Determine the (X, Y) coordinate at the center of the cell enclosing the given text.  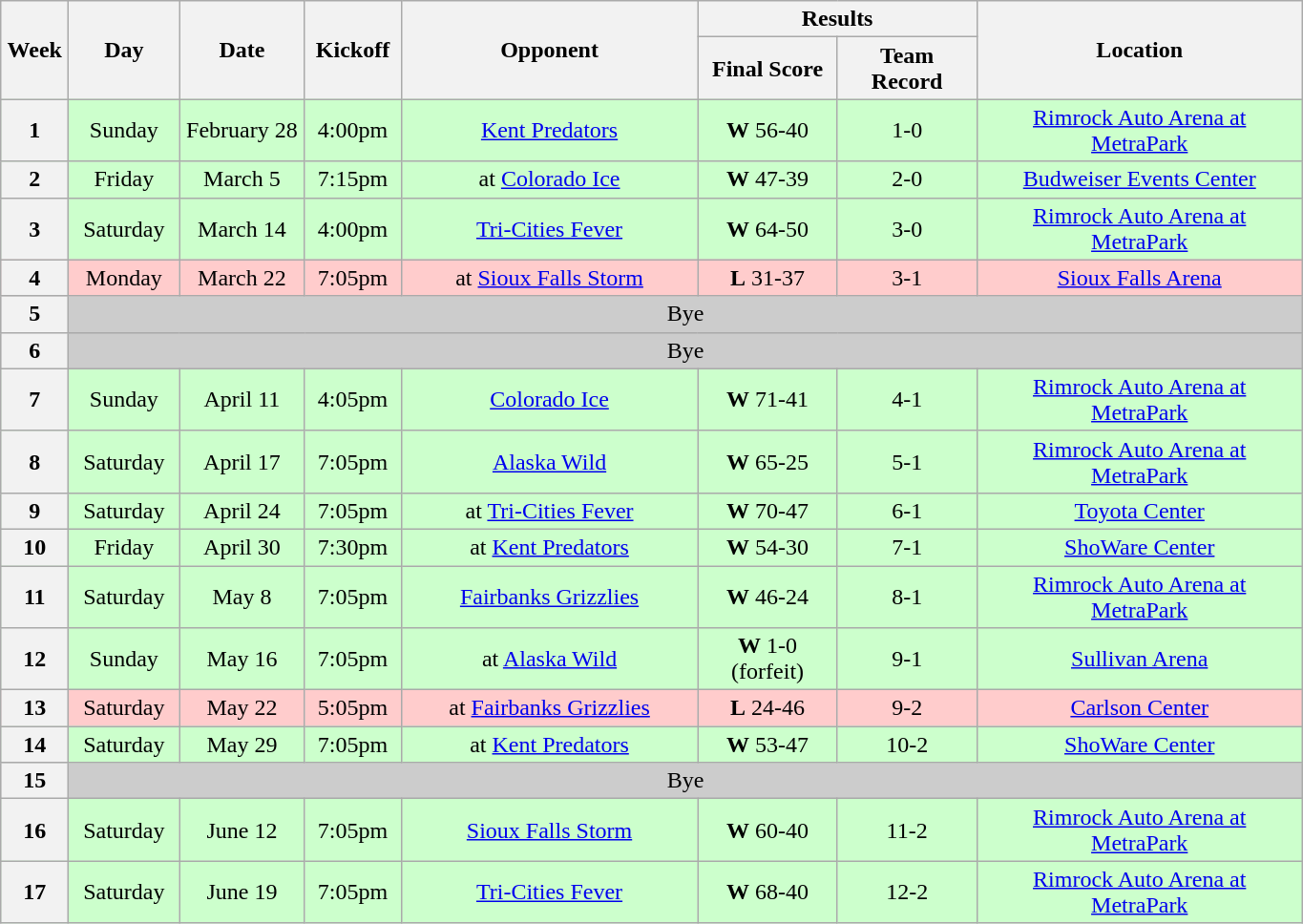
Sioux Falls Arena (1140, 278)
May 22 (242, 708)
Kent Predators (550, 130)
Carlson Center (1140, 708)
5-1 (907, 462)
W 1-0 (forfeit) (767, 659)
March 14 (242, 229)
W 46-24 (767, 596)
10 (34, 547)
7:30pm (353, 547)
8-1 (907, 596)
1 (34, 130)
Sullivan Arena (1140, 659)
7 (34, 399)
W 68-40 (767, 892)
17 (34, 892)
Team Record (907, 69)
at Colorado Ice (550, 179)
Final Score (767, 69)
W 56-40 (767, 130)
W 65-25 (767, 462)
February 28 (242, 130)
April 11 (242, 399)
May 29 (242, 745)
7:15pm (353, 179)
at Fairbanks Grizzlies (550, 708)
16 (34, 830)
at Sioux Falls Storm (550, 278)
10-2 (907, 745)
4-1 (907, 399)
5:05pm (353, 708)
Location (1140, 50)
W 54-30 (767, 547)
W 60-40 (767, 830)
Fairbanks Grizzlies (550, 596)
Budweiser Events Center (1140, 179)
8 (34, 462)
2-0 (907, 179)
Day (124, 50)
7-1 (907, 547)
April 30 (242, 547)
L 31-37 (767, 278)
4:05pm (353, 399)
W 47-39 (767, 179)
Week (34, 50)
11-2 (907, 830)
May 16 (242, 659)
1-0 (907, 130)
12-2 (907, 892)
Toyota Center (1140, 511)
W 70-47 (767, 511)
March 22 (242, 278)
3 (34, 229)
6-1 (907, 511)
9 (34, 511)
W 64-50 (767, 229)
Monday (124, 278)
9-1 (907, 659)
Kickoff (353, 50)
June 12 (242, 830)
May 8 (242, 596)
Results (837, 19)
at Tri-Cities Fever (550, 511)
June 19 (242, 892)
14 (34, 745)
12 (34, 659)
2 (34, 179)
March 5 (242, 179)
April 24 (242, 511)
Opponent (550, 50)
6 (34, 350)
9-2 (907, 708)
15 (34, 781)
L 24-46 (767, 708)
Colorado Ice (550, 399)
Alaska Wild (550, 462)
April 17 (242, 462)
W 53-47 (767, 745)
W 71-41 (767, 399)
3-0 (907, 229)
at Alaska Wild (550, 659)
11 (34, 596)
13 (34, 708)
4 (34, 278)
5 (34, 314)
Sioux Falls Storm (550, 830)
3-1 (907, 278)
Date (242, 50)
